Output the [X, Y] coordinate of the center of the cell containing the given text.  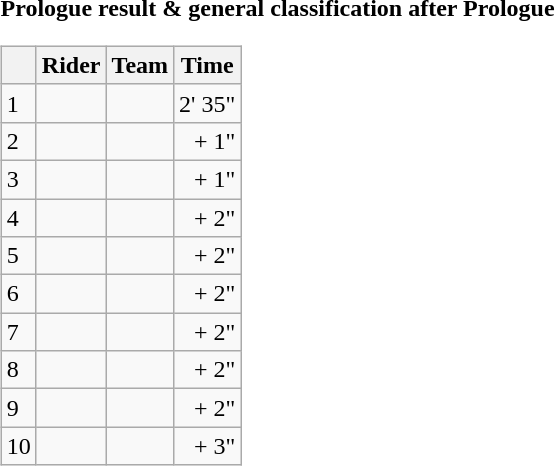
4 [18, 217]
6 [18, 294]
9 [18, 408]
Rider [71, 65]
5 [18, 256]
8 [18, 370]
7 [18, 332]
1 [18, 103]
10 [18, 446]
3 [18, 179]
2 [18, 141]
2' 35" [208, 103]
Team [140, 65]
+ 3" [208, 446]
Time [208, 65]
